Return (x, y) of the center of cell containing provided text 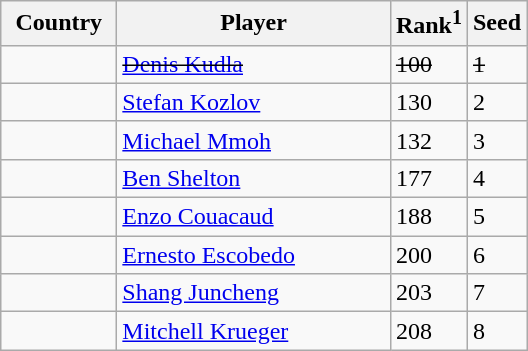
8 (496, 331)
208 (428, 331)
3 (496, 140)
4 (496, 178)
Enzo Couacaud (254, 217)
Shang Juncheng (254, 293)
Michael Mmoh (254, 140)
Country (59, 24)
Ernesto Escobedo (254, 255)
Mitchell Krueger (254, 331)
132 (428, 140)
Denis Kudla (254, 64)
203 (428, 293)
6 (496, 255)
188 (428, 217)
7 (496, 293)
Ben Shelton (254, 178)
100 (428, 64)
Seed (496, 24)
130 (428, 102)
2 (496, 102)
Stefan Kozlov (254, 102)
1 (496, 64)
200 (428, 255)
5 (496, 217)
177 (428, 178)
Rank1 (428, 24)
Player (254, 24)
